Scan for the cell matching the given text and deliver its (X, Y) coordinate at center. 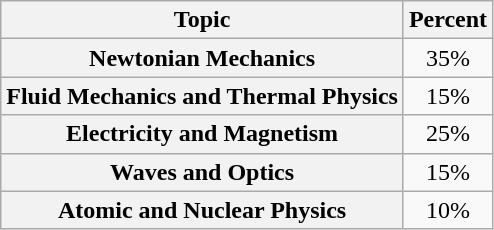
Percent (448, 20)
Fluid Mechanics and Thermal Physics (202, 96)
25% (448, 134)
Newtonian Mechanics (202, 58)
10% (448, 210)
Waves and Optics (202, 172)
Topic (202, 20)
35% (448, 58)
Electricity and Magnetism (202, 134)
Atomic and Nuclear Physics (202, 210)
